Return the [x, y] coordinate for the center point of the cell that contains the specified text.  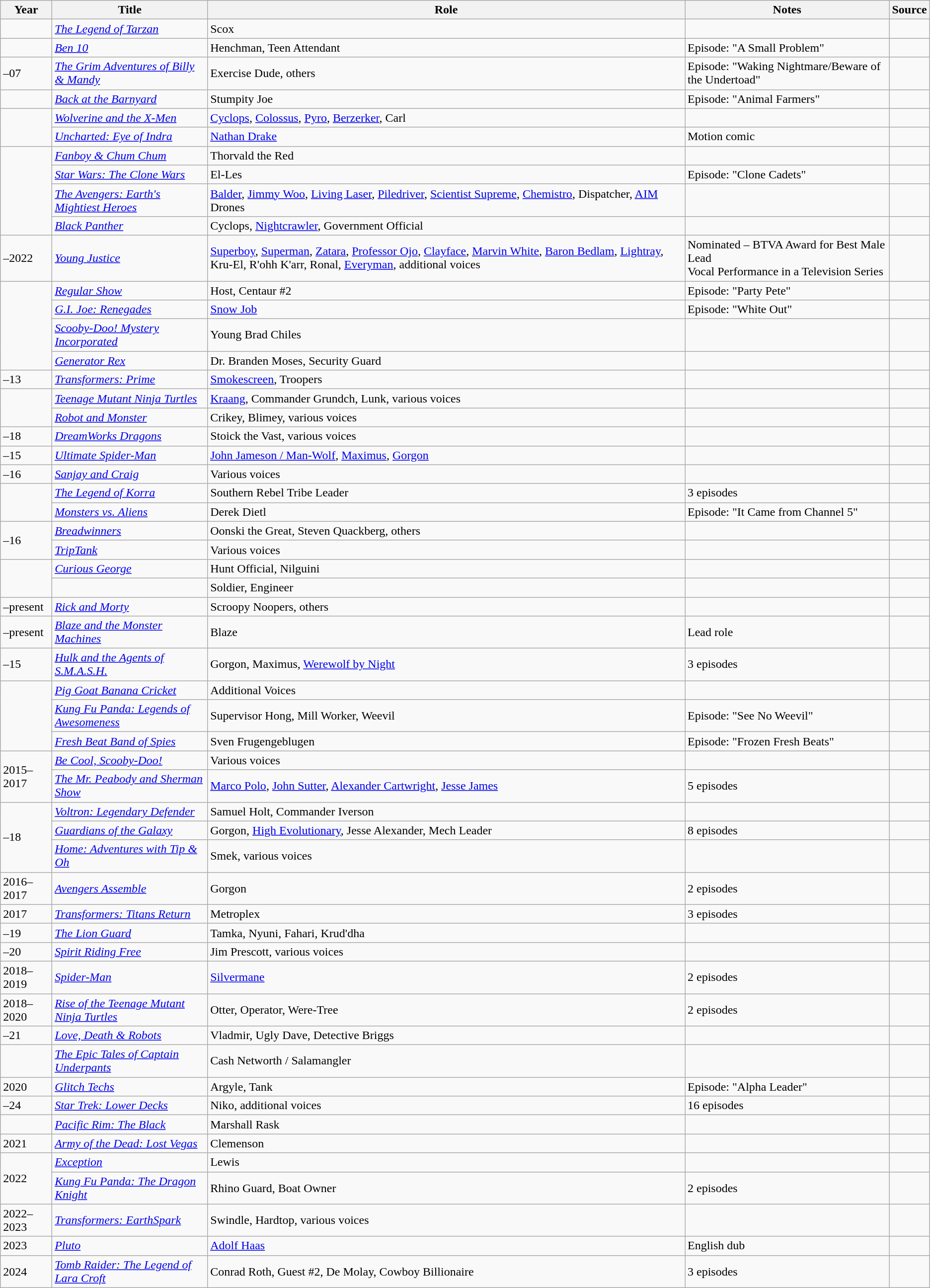
Smokescreen, Troopers [446, 380]
Metroplex [446, 914]
8 episodes [787, 830]
English dub [787, 1246]
Pluto [130, 1246]
Back at the Barnyard [130, 99]
2021 [26, 1143]
–2022 [26, 258]
Blaze and the Monster Machines [130, 632]
Samuel Holt, Commander Iverson [446, 811]
2016–2017 [26, 888]
Star Wars: The Clone Wars [130, 174]
Nominated – BTVA Award for Best Male LeadVocal Performance in a Television Series [787, 258]
Hunt Official, Nilguini [446, 568]
Motion comic [787, 137]
Episode: "Party Pete" [787, 291]
Episode: "Animal Farmers" [787, 99]
Clemenson [446, 1143]
2023 [26, 1246]
Episode: "A Small Problem" [787, 48]
Lewis [446, 1162]
Young Brad Chiles [446, 335]
–21 [26, 1036]
Scox [446, 29]
–13 [26, 380]
Additional Voices [446, 690]
Spider-Man [130, 977]
Blaze [446, 632]
Year [26, 10]
Derek Dietl [446, 512]
Scroopy Noopers, others [446, 607]
Oonski the Great, Steven Quackberg, others [446, 531]
Adolf Haas [446, 1246]
5 episodes [787, 786]
Voltron: Legendary Defender [130, 811]
Pig Goat Banana Cricket [130, 690]
Glitch Techs [130, 1087]
Ben 10 [130, 48]
The Legend of Korra [130, 493]
The Epic Tales of Captain Underpants [130, 1061]
Swindle, Hardtop, various voices [446, 1220]
Host, Centaur #2 [446, 291]
Niko, additional voices [446, 1106]
Stumpity Joe [446, 99]
Home: Adventures with Tip & Oh [130, 856]
Marco Polo, John Sutter, Alexander Cartwright, Jesse James [446, 786]
The Legend of Tarzan [130, 29]
G.I. Joe: Renegades [130, 310]
Vladmir, Ugly Dave, Detective Briggs [446, 1036]
Superboy, Superman, Zatara, Professor Ojo, Clayface, Marvin White, Baron Bedlam, Lightray, Kru-El, R'ohh K'arr, Ronal, Everyman, additional voices [446, 258]
Rhino Guard, Boat Owner [446, 1188]
Fanboy & Chum Chum [130, 156]
Episode: "It Came from Channel 5" [787, 512]
Smek, various voices [446, 856]
Conrad Roth, Guest #2, De Molay, Cowboy Billionaire [446, 1271]
Crikey, Blimey, various voices [446, 417]
16 episodes [787, 1106]
Exercise Dude, others [446, 74]
Lead role [787, 632]
Tamka, Nyuni, Fahari, Krud'dha [446, 933]
Be Cool, Scooby-Doo! [130, 760]
Love, Death & Robots [130, 1036]
Stoick the Vast, various voices [446, 436]
Thorvald the Red [446, 156]
Gorgon, High Evolutionary, Jesse Alexander, Mech Leader [446, 830]
Exception [130, 1162]
Episode: "Alpha Leader" [787, 1087]
Sven Frugengeblugen [446, 741]
–19 [26, 933]
2018–2019 [26, 977]
Wolverine and the X-Men [130, 118]
Rise of the Teenage Mutant Ninja Turtles [130, 1010]
2020 [26, 1087]
Cyclops, Colossus, Pyro, Berzerker, Carl [446, 118]
Breadwinners [130, 531]
The Lion Guard [130, 933]
Gorgon [446, 888]
Curious George [130, 568]
Supervisor Hong, Mill Worker, Weevil [446, 716]
2015–2017 [26, 776]
Episode: "See No Weevil" [787, 716]
Source [909, 10]
Kung Fu Panda: Legends of Awesomeness [130, 716]
Notes [787, 10]
–07 [26, 74]
The Grim Adventures of Billy & Mandy [130, 74]
Southern Rebel Tribe Leader [446, 493]
Episode: "Frozen Fresh Beats" [787, 741]
Soldier, Engineer [446, 587]
Balder, Jimmy Woo, Living Laser, Piledriver, Scientist Supreme, Chemistro, Dispatcher, AIM Drones [446, 200]
Jim Prescott, various voices [446, 952]
Gorgon, Maximus, Werewolf by Night [446, 665]
Uncharted: Eye of Indra [130, 137]
Marshall Rask [446, 1125]
Avengers Assemble [130, 888]
2018–2020 [26, 1010]
Young Justice [130, 258]
Episode: "Clone Cadets" [787, 174]
Black Panther [130, 226]
2024 [26, 1271]
Silvermane [446, 977]
Ultimate Spider-Man [130, 455]
Army of the Dead: Lost Vegas [130, 1143]
Cash Networth / Salamangler [446, 1061]
Robot and Monster [130, 417]
Star Trek: Lower Decks [130, 1106]
Fresh Beat Band of Spies [130, 741]
Nathan Drake [446, 137]
Hulk and the Agents of S.M.A.S.H. [130, 665]
2022 [26, 1179]
Kraang, Commander Grundch, Lunk, various voices [446, 399]
Transformers: Titans Return [130, 914]
Dr. Branden Moses, Security Guard [446, 361]
Title [130, 10]
Monsters vs. Aliens [130, 512]
Rick and Morty [130, 607]
Otter, Operator, Were-Tree [446, 1010]
Regular Show [130, 291]
John Jameson / Man-Wolf, Maximus, Gorgon [446, 455]
TripTank [130, 550]
Kung Fu Panda: The Dragon Knight [130, 1188]
2022–2023 [26, 1220]
Teenage Mutant Ninja Turtles [130, 399]
Pacific Rim: The Black [130, 1125]
The Mr. Peabody and Sherman Show [130, 786]
–24 [26, 1106]
Guardians of the Galaxy [130, 830]
Snow Job [446, 310]
Transformers: Prime [130, 380]
Spirit Riding Free [130, 952]
Sanjay and Craig [130, 474]
DreamWorks Dragons [130, 436]
The Avengers: Earth's Mightiest Heroes [130, 200]
Cyclops, Nightcrawler, Government Official [446, 226]
El-Les [446, 174]
Argyle, Tank [446, 1087]
–20 [26, 952]
Role [446, 10]
Tomb Raider: The Legend of Lara Croft [130, 1271]
Episode: "White Out" [787, 310]
Generator Rex [130, 361]
Episode: "Waking Nightmare/Beware of the Undertoad" [787, 74]
Transformers: EarthSpark [130, 1220]
Scooby-Doo! Mystery Incorporated [130, 335]
2017 [26, 914]
Henchman, Teen Attendant [446, 48]
